Identify which cell holds the provided text, then report its [x, y] central coordinate. 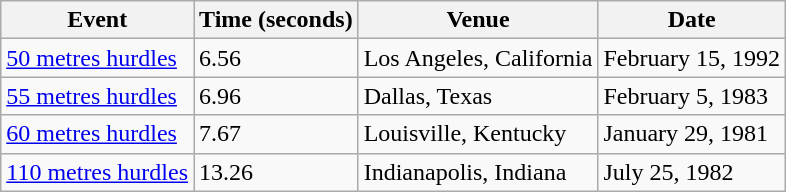
6.56 [276, 58]
January 29, 1981 [692, 134]
Event [98, 20]
Dallas, Texas [478, 96]
110 metres hurdles [98, 172]
February 15, 1992 [692, 58]
February 5, 1983 [692, 96]
13.26 [276, 172]
Time (seconds) [276, 20]
6.96 [276, 96]
Venue [478, 20]
7.67 [276, 134]
60 metres hurdles [98, 134]
Los Angeles, California [478, 58]
Indianapolis, Indiana [478, 172]
Date [692, 20]
50 metres hurdles [98, 58]
July 25, 1982 [692, 172]
55 metres hurdles [98, 96]
Louisville, Kentucky [478, 134]
